Return the [X, Y] coordinate for the center point of the cell that contains the specified text.  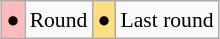
Round [59, 20]
Last round [168, 20]
